From the cell containing the given text, extract its center point as (x, y) coordinate. 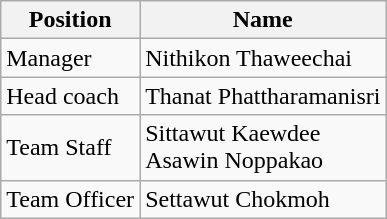
Sittawut Kaewdee Asawin Noppakao (263, 148)
Head coach (70, 96)
Nithikon Thaweechai (263, 58)
Name (263, 20)
Manager (70, 58)
Thanat Phattharamanisri (263, 96)
Settawut Chokmoh (263, 199)
Team Staff (70, 148)
Position (70, 20)
Team Officer (70, 199)
